Provide the [x, y] coordinate of the cell's center where the given text is located.  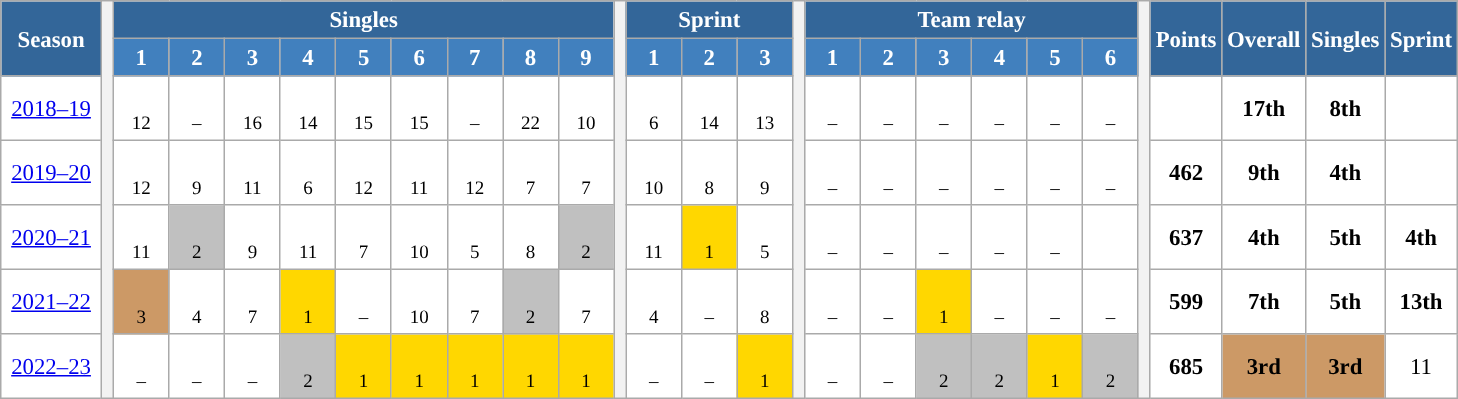
2019–20 [52, 174]
8th [1346, 108]
16 [253, 108]
22 [531, 108]
599 [1186, 302]
9th [1264, 174]
2021–22 [52, 302]
2020–21 [52, 238]
637 [1186, 238]
17th [1264, 108]
Points [1186, 38]
Overall [1264, 38]
13 [765, 108]
Season [52, 38]
685 [1186, 366]
462 [1186, 174]
Team relay [972, 20]
13th [1422, 302]
7th [1264, 302]
2022–23 [52, 366]
2018–19 [52, 108]
